Provide the (x, y) coordinate of the cell's center where the given text is located.  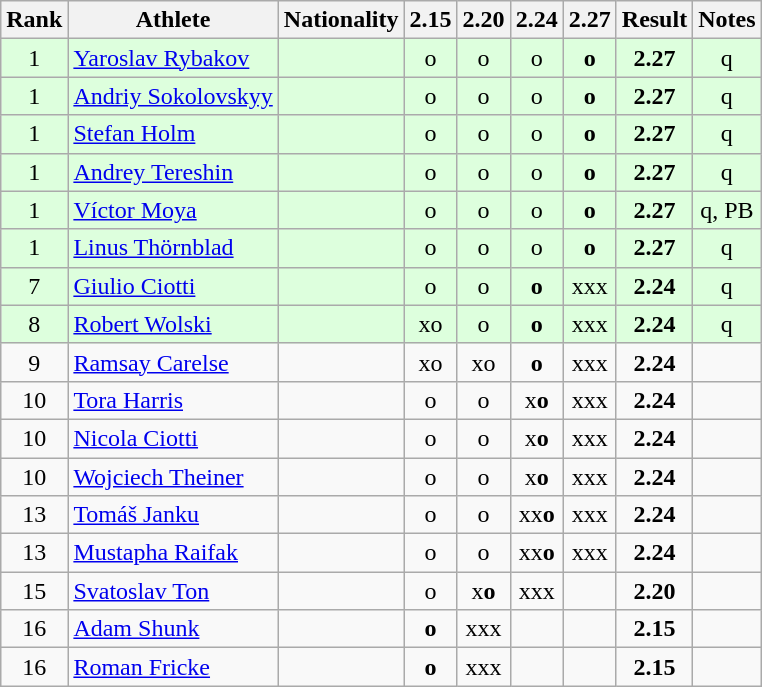
9 (34, 362)
Rank (34, 20)
7 (34, 286)
Adam Shunk (173, 629)
Notes (727, 20)
8 (34, 324)
Mustapha Raifak (173, 553)
Yaroslav Rybakov (173, 58)
Tomáš Janku (173, 515)
q, PB (727, 210)
Andrey Tereshin (173, 172)
Nationality (341, 20)
Stefan Holm (173, 134)
Robert Wolski (173, 324)
Linus Thörnblad (173, 248)
Svatoslav Ton (173, 591)
Roman Fricke (173, 667)
Giulio Ciotti (173, 286)
Result (654, 20)
Andriy Sokolovskyy (173, 96)
15 (34, 591)
Ramsay Carelse (173, 362)
Víctor Moya (173, 210)
Wojciech Theiner (173, 477)
Tora Harris (173, 400)
Nicola Ciotti (173, 438)
Athlete (173, 20)
